Return the [X, Y] coordinate for the center point of the cell that contains the specified text.  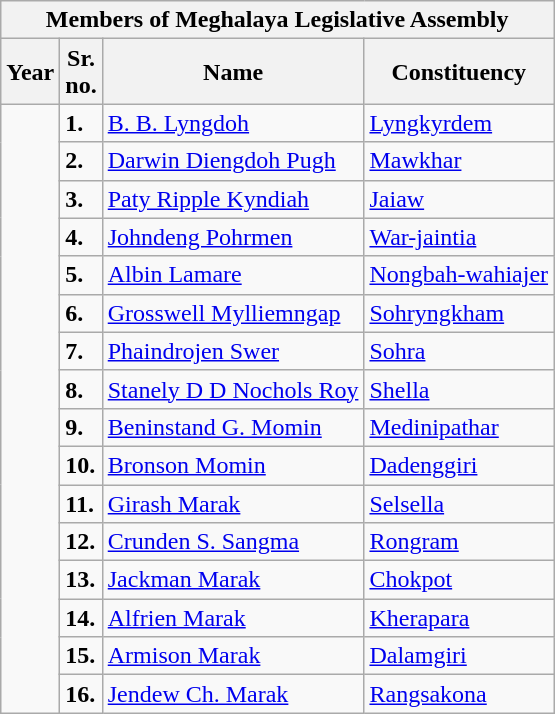
Phaindrojen Swer [233, 351]
Armison Marak [233, 656]
Jaiaw [459, 199]
7. [81, 351]
Johndeng Pohrmen [233, 237]
Dadenggiri [459, 465]
Grosswell Mylliemngap [233, 313]
Darwin Diengdoh Pugh [233, 161]
9. [81, 427]
2. [81, 161]
Shella [459, 389]
Selsella [459, 503]
4. [81, 237]
14. [81, 618]
War-jaintia [459, 237]
5. [81, 275]
Bronson Momin [233, 465]
Paty Ripple Kyndiah [233, 199]
10. [81, 465]
1. [81, 123]
Rangsakona [459, 694]
Beninstand G. Momin [233, 427]
Members of Meghalaya Legislative Assembly [278, 20]
Medinipathar [459, 427]
Lyngkyrdem [459, 123]
Year [30, 72]
13. [81, 580]
Nongbah-wahiajer [459, 275]
Constituency [459, 72]
Sr.no. [81, 72]
Sohra [459, 351]
Chokpot [459, 580]
Stanely D D Nochols Roy [233, 389]
Sohryngkham [459, 313]
Alfrien Marak [233, 618]
Mawkhar [459, 161]
Jackman Marak [233, 580]
3. [81, 199]
11. [81, 503]
15. [81, 656]
Girash Marak [233, 503]
Jendew Ch. Marak [233, 694]
Dalamgiri [459, 656]
B. B. Lyngdoh [233, 123]
Crunden S. Sangma [233, 542]
16. [81, 694]
Albin Lamare [233, 275]
Kherapara [459, 618]
6. [81, 313]
8. [81, 389]
12. [81, 542]
Rongram [459, 542]
Name [233, 72]
